For the text-containing cell, return its midpoint in (X, Y) coordinate format. 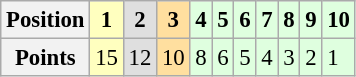
Points (46, 58)
9 (311, 20)
7 (267, 20)
Position (46, 20)
12 (140, 58)
15 (106, 58)
